Return (X, Y) of the center of cell containing provided text 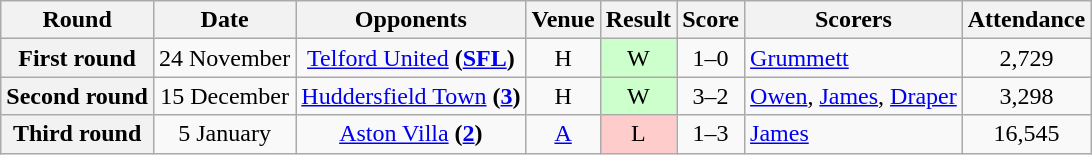
James (854, 134)
3,298 (1026, 96)
Opponents (411, 20)
Score (711, 20)
Second round (78, 96)
1–3 (711, 134)
15 December (224, 96)
Scorers (854, 20)
Huddersfield Town (3) (411, 96)
First round (78, 58)
Attendance (1026, 20)
1–0 (711, 58)
Venue (563, 20)
5 January (224, 134)
Owen, James, Draper (854, 96)
Date (224, 20)
Telford United (SFL) (411, 58)
16,545 (1026, 134)
Grummett (854, 58)
Result (638, 20)
3–2 (711, 96)
Round (78, 20)
Third round (78, 134)
L (638, 134)
Aston Villa (2) (411, 134)
A (563, 134)
24 November (224, 58)
2,729 (1026, 58)
